Return the [x, y] coordinate for the center point of the cell that contains the specified text.  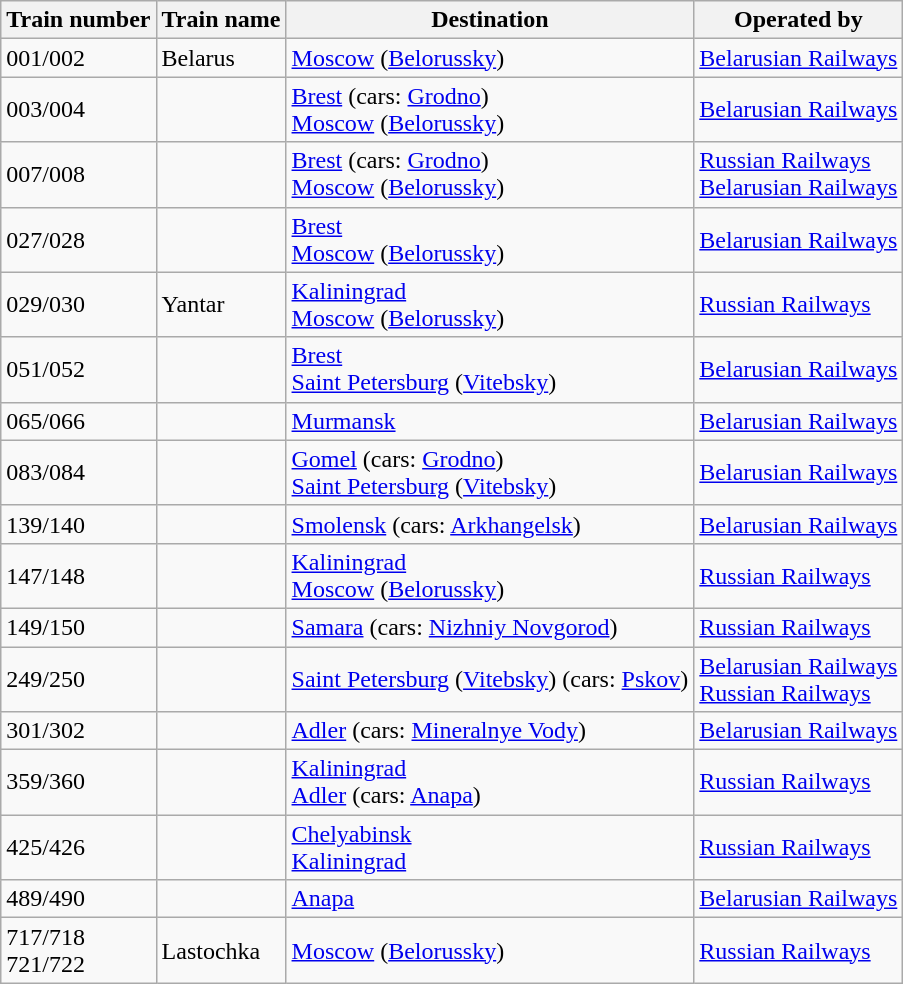
Yantar [221, 304]
Brest Saint Petersburg (Vitebsky) [490, 370]
Destination [490, 20]
489/490 [78, 899]
139/140 [78, 524]
051/052 [78, 370]
717/718721/722 [78, 950]
007/008 [78, 174]
Lastochka [221, 950]
Belarusian RailwaysRussian Railways [798, 678]
029/030 [78, 304]
Train number [78, 20]
Smolensk (cars: Arkhangelsk) [490, 524]
Gomel (cars: Grodno) Saint Petersburg (Vitebsky) [490, 472]
Brest Moscow (Belorussky) [490, 240]
249/250 [78, 678]
Kaliningrad Adler (cars: Anapa) [490, 782]
Russian Railways Belarusian Railways [798, 174]
301/302 [78, 731]
Chelyabinsk Kaliningrad [490, 848]
083/084 [78, 472]
Saint Petersburg (Vitebsky) (cars: Pskov) [490, 678]
027/028 [78, 240]
003/004 [78, 110]
001/002 [78, 58]
149/150 [78, 627]
Anapa [490, 899]
147/148 [78, 576]
065/066 [78, 421]
Operated by [798, 20]
359/360 [78, 782]
Belarus [221, 58]
Murmansk [490, 421]
Train name [221, 20]
Adler (cars: Mineralnye Vody) [490, 731]
425/426 [78, 848]
Samara (cars: Nizhniy Novgorod) [490, 627]
